Provide the [X, Y] coordinate of the cell's center where the given text is located.  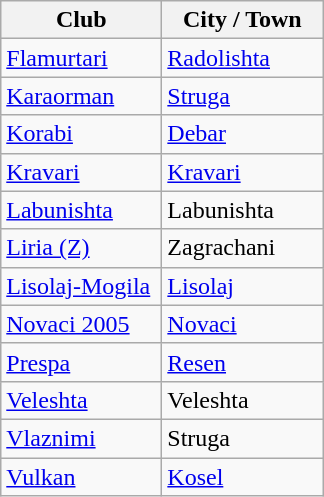
Karaorman [82, 96]
Radolishta [242, 58]
City / Town [242, 20]
Lisolaj-Mogila [82, 286]
Flamurtari [82, 58]
Lisolaj [242, 286]
Prespa [82, 362]
Zagrachani [242, 248]
Vlaznimi [82, 438]
Debar [242, 134]
Resen [242, 362]
Vulkan [82, 477]
Korabi [82, 134]
Novaci [242, 324]
Novaci 2005 [82, 324]
Club [82, 20]
Kosel [242, 477]
Liria (Z) [82, 248]
